For the text-containing cell, return its midpoint in (x, y) coordinate format. 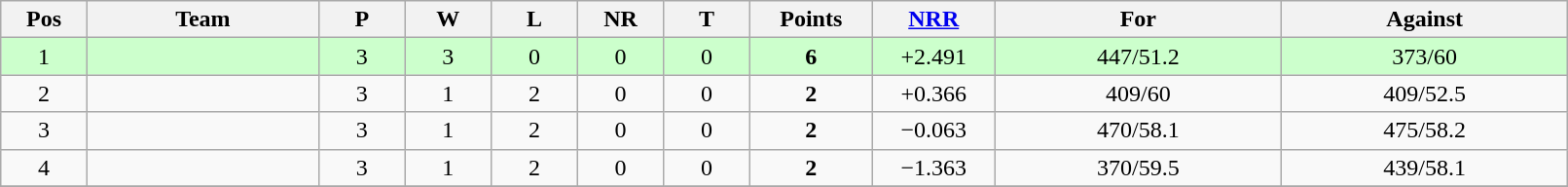
Against (1424, 19)
NR (621, 19)
Points (811, 19)
W (448, 19)
409/52.5 (1424, 93)
For (1138, 19)
+0.366 (933, 93)
L (535, 19)
−0.063 (933, 131)
475/58.2 (1424, 131)
−1.363 (933, 168)
373/60 (1424, 56)
409/60 (1138, 93)
P (362, 19)
439/58.1 (1424, 168)
T (707, 19)
470/58.1 (1138, 131)
447/51.2 (1138, 56)
+2.491 (933, 56)
Pos (45, 19)
NRR (933, 19)
4 (45, 168)
370/59.5 (1138, 168)
6 (811, 56)
Team (202, 19)
